Search for the cell housing the specified text and yield its [X, Y] center coordinate. 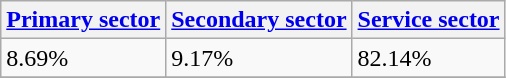
82.14% [428, 58]
Primary sector [84, 20]
Secondary sector [259, 20]
8.69% [84, 58]
9.17% [259, 58]
Service sector [428, 20]
